Identify which cell holds the provided text, then report its (X, Y) central coordinate. 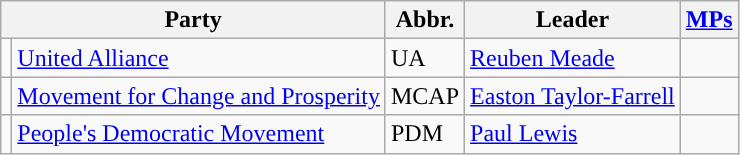
Reuben Meade (573, 58)
Movement for Change and Prosperity (199, 96)
Paul Lewis (573, 134)
United Alliance (199, 58)
PDM (424, 134)
Easton Taylor-Farrell (573, 96)
MPs (709, 20)
Party (194, 20)
UA (424, 58)
MCAP (424, 96)
People's Democratic Movement (199, 134)
Leader (573, 20)
Abbr. (424, 20)
